Capture the cell that displays the provided text and extract its (X, Y) central coordinate. 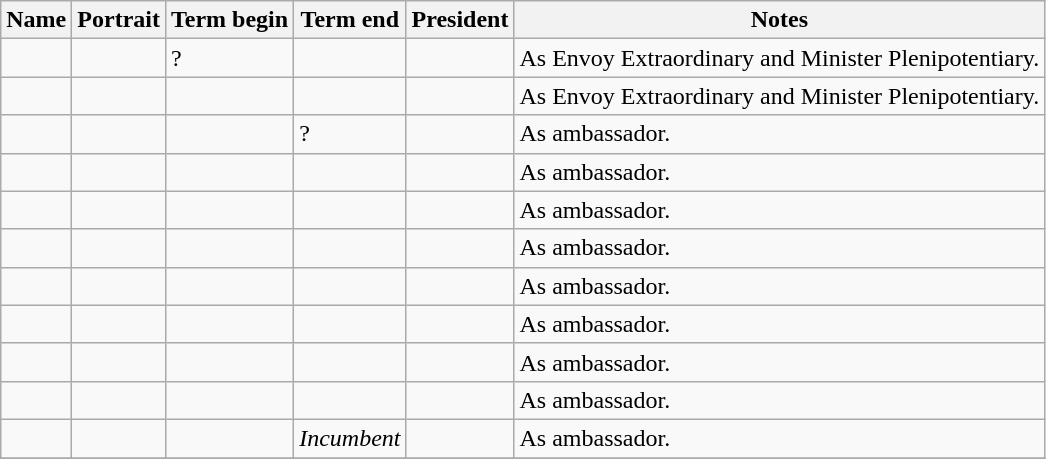
Notes (780, 20)
Incumbent (350, 438)
Portrait (119, 20)
Term end (350, 20)
Name (36, 20)
President (460, 20)
Term begin (229, 20)
